From the cell containing the given text, extract its center point as (X, Y) coordinate. 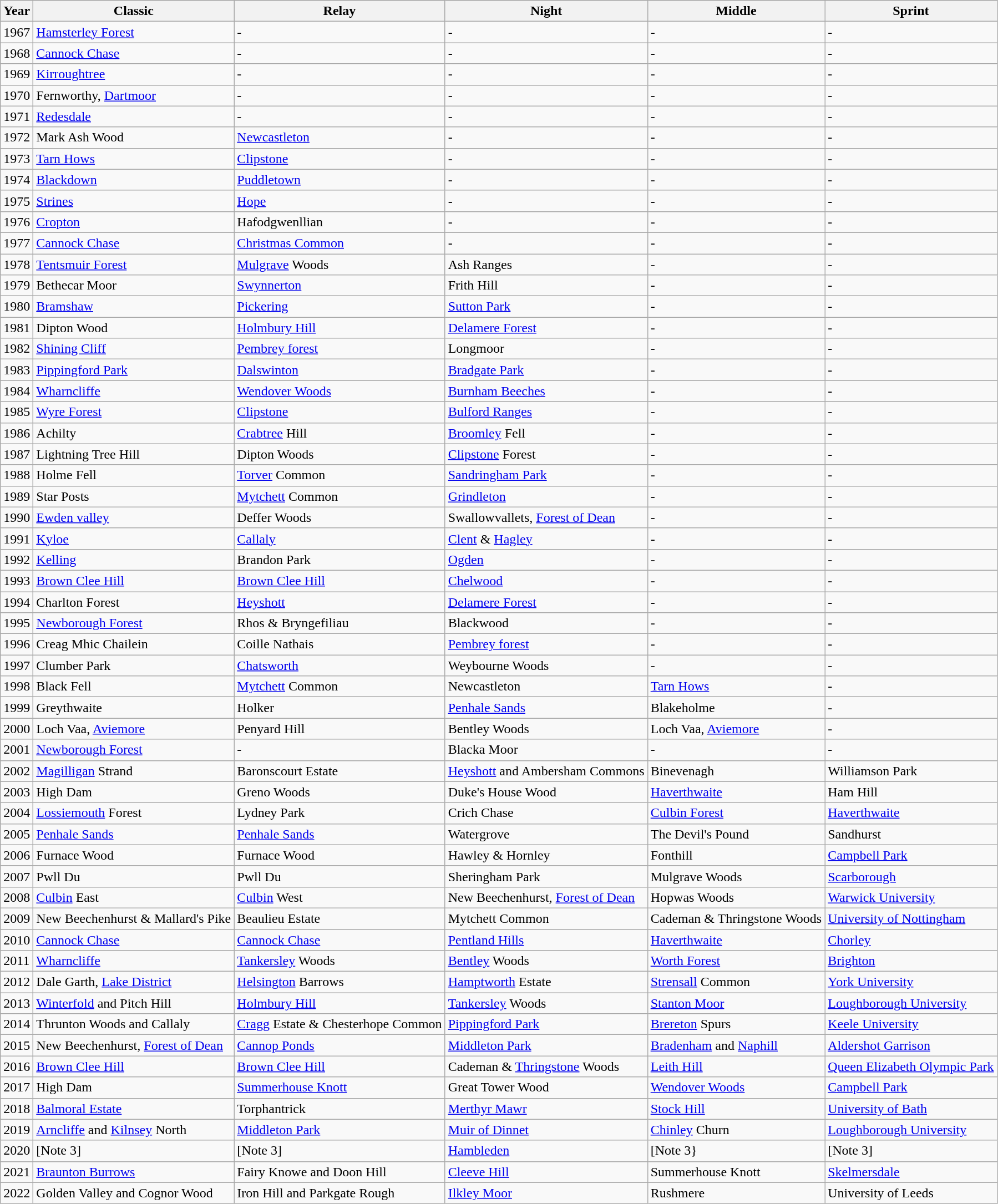
Bramshaw (134, 307)
Cropton (134, 222)
Sutton Park (546, 307)
Classic (134, 11)
2010 (17, 940)
1999 (17, 708)
Williamson Park (911, 771)
Iron Hill and Parkgate Rough (340, 1193)
2018 (17, 1109)
Helsington Barrows (340, 982)
Crabtree Hill (340, 433)
2006 (17, 855)
1997 (17, 665)
Lydney Park (340, 813)
1988 (17, 475)
2013 (17, 1003)
Rushmere (736, 1193)
Shining Cliff (134, 349)
Burnham Beeches (546, 391)
2004 (17, 813)
Holme Fell (134, 475)
1970 (17, 95)
2021 (17, 1172)
2011 (17, 961)
Sprint (911, 11)
Swallowvallets, Forest of Dean (546, 517)
Kyloe (134, 539)
Achilty (134, 433)
New Beechenhurst & Mallard's Pike (134, 918)
Hope (340, 201)
Torver Common (340, 475)
Bradenham and Naphill (736, 1045)
Arncliffe and Kilnsey North (134, 1130)
Lossiemouth Forest (134, 813)
2016 (17, 1066)
1985 (17, 412)
Fonthill (736, 855)
1974 (17, 180)
Bradgate Park (546, 370)
Chorley (911, 940)
Hopwas Woods (736, 897)
Strensall Common (736, 982)
Mark Ash Wood (134, 138)
1983 (17, 370)
Stanton Moor (736, 1003)
2002 (17, 771)
Chinley Churn (736, 1130)
Clent & Hagley (546, 539)
Penyard Hill (340, 729)
2008 (17, 897)
Kirroughtree (134, 74)
1977 (17, 243)
Blacka Moor (546, 750)
Dipton Woods (340, 454)
1998 (17, 687)
Relay (340, 11)
1986 (17, 433)
1979 (17, 286)
2009 (17, 918)
Ash Ranges (546, 265)
Binevenagh (736, 771)
Cleeve Hill (546, 1172)
1973 (17, 159)
2000 (17, 729)
1994 (17, 602)
Redesdale (134, 116)
Middle (736, 11)
[Note 3} (736, 1151)
1992 (17, 560)
Balmoral Estate (134, 1109)
Skelmersdale (911, 1172)
Queen Elizabeth Olympic Park (911, 1066)
Strines (134, 201)
Kelling (134, 560)
Star Posts (134, 496)
Hambleden (546, 1151)
Great Tower Wood (546, 1088)
Bulford Ranges (546, 412)
2007 (17, 876)
1980 (17, 307)
Warwick University (911, 897)
The Devil's Pound (736, 834)
2003 (17, 792)
Blackwood (546, 623)
Hawley & Hornley (546, 855)
Greno Woods (340, 792)
Greythwaite (134, 708)
Cannop Ponds (340, 1045)
2014 (17, 1024)
Callaly (340, 539)
1996 (17, 644)
Clipstone Forest (546, 454)
Dipton Wood (134, 328)
2019 (17, 1130)
University of Leeds (911, 1193)
1976 (17, 222)
Thrunton Woods and Callaly (134, 1024)
Puddletown (340, 180)
Pickering (340, 307)
Culbin East (134, 897)
Beaulieu Estate (340, 918)
2017 (17, 1088)
Dale Garth, Lake District (134, 982)
Worth Forest (736, 961)
University of Bath (911, 1109)
2022 (17, 1193)
Hamptworth Estate (546, 982)
Sandhurst (911, 834)
Golden Valley and Cognor Wood (134, 1193)
Coille Nathais (340, 644)
Heyshott and Ambersham Commons (546, 771)
1989 (17, 496)
1968 (17, 53)
Broomley Fell (546, 433)
Rhos & Bryngefiliau (340, 623)
Weybourne Woods (546, 665)
2015 (17, 1045)
Brighton (911, 961)
Duke's House Wood (546, 792)
Clumber Park (134, 665)
Hamsterley Forest (134, 32)
Fernworthy, Dartmoor (134, 95)
Brandon Park (340, 560)
Scarborough (911, 876)
Ewden valley (134, 517)
Baronscourt Estate (340, 771)
Braunton Burrows (134, 1172)
Stock Hill (736, 1109)
Magilligan Strand (134, 771)
Crich Chase (546, 813)
Swynnerton (340, 286)
Ogden (546, 560)
University of Nottingham (911, 918)
Cragg Estate & Chesterhope Common (340, 1024)
Charlton Forest (134, 602)
1987 (17, 454)
Black Fell (134, 687)
2020 (17, 1151)
Torphantrick (340, 1109)
1975 (17, 201)
Sandringham Park (546, 475)
Leith Hill (736, 1066)
Heyshott (340, 602)
1972 (17, 138)
Deffer Woods (340, 517)
Lightning Tree Hill (134, 454)
1982 (17, 349)
1978 (17, 265)
Fairy Knowe and Doon Hill (340, 1172)
1991 (17, 539)
Sheringham Park (546, 876)
1967 (17, 32)
2012 (17, 982)
Blakeholme (736, 708)
Grindleton (546, 496)
Holker (340, 708)
Keele University (911, 1024)
Bethecar Moor (134, 286)
1969 (17, 74)
Frith Hill (546, 286)
Pentland Hills (546, 940)
York University (911, 982)
Tentsmuir Forest (134, 265)
1981 (17, 328)
Brereton Spurs (736, 1024)
1971 (17, 116)
Ham Hill (911, 792)
Blackdown (134, 180)
1990 (17, 517)
2005 (17, 834)
Chelwood (546, 581)
1993 (17, 581)
Merthyr Mawr (546, 1109)
Culbin Forest (736, 813)
Year (17, 11)
Winterfold and Pitch Hill (134, 1003)
Creag Mhic Chailein (134, 644)
Muir of Dinnet (546, 1130)
Longmoor (546, 349)
Christmas Common (340, 243)
Ilkley Moor (546, 1193)
Wyre Forest (134, 412)
1995 (17, 623)
Chatsworth (340, 665)
Dalswinton (340, 370)
Night (546, 11)
Hafodgwenllian (340, 222)
1984 (17, 391)
Culbin West (340, 897)
Watergrove (546, 834)
Aldershot Garrison (911, 1045)
2001 (17, 750)
